Locate the cell with the specified text and output its [X, Y] center coordinate. 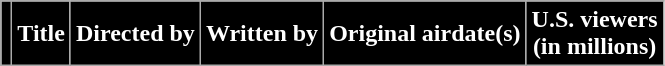
Written by [262, 34]
Title [42, 34]
Original airdate(s) [425, 34]
U.S. viewers(in millions) [594, 34]
Directed by [135, 34]
